Return the [X, Y] coordinate for the center point of the cell that contains the specified text.  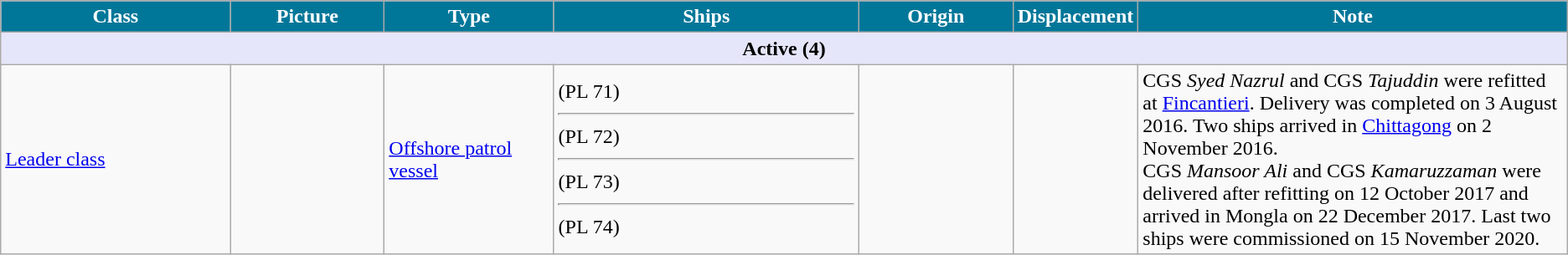
Note [1353, 17]
Displacement [1075, 17]
Picture [307, 17]
Origin [936, 17]
Leader class [116, 159]
Class [116, 17]
(PL 71) (PL 72) (PL 73) (PL 74) [706, 159]
Type [469, 17]
Ships [706, 17]
Active (4) [784, 48]
Offshore patrol vessel [469, 159]
